Identify which cell holds the provided text, then report its [x, y] central coordinate. 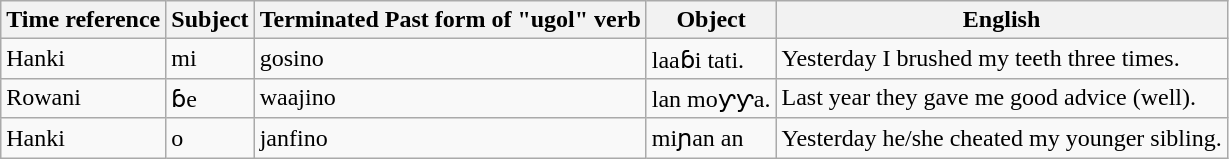
waajino [450, 98]
Yesterday he/she cheated my younger sibling. [1002, 138]
gosino [450, 59]
Time reference [84, 20]
Last year they gave me good advice (well). [1002, 98]
Rowani [84, 98]
Yesterday I brushed my teeth three times. [1002, 59]
English [1002, 20]
lan moƴƴa. [711, 98]
mi [210, 59]
laaɓi tati. [711, 59]
Subject [210, 20]
miɲan an [711, 138]
ɓe [210, 98]
Object [711, 20]
Terminated Past form of "ugol" verb [450, 20]
janfino [450, 138]
o [210, 138]
